Extract the (x, y) coordinate from the center of the cell holding the provided text.  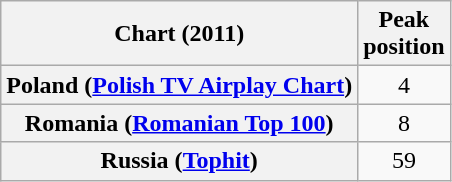
Peakposition (404, 34)
59 (404, 161)
Russia (Tophit) (180, 161)
4 (404, 85)
Romania (Romanian Top 100) (180, 123)
8 (404, 123)
Poland (Polish TV Airplay Chart) (180, 85)
Chart (2011) (180, 34)
